Capture the cell that displays the provided text and extract its [X, Y] central coordinate. 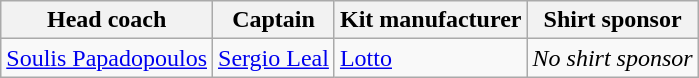
Soulis Papadopoulos [107, 58]
Sergio Leal [274, 58]
Lotto [430, 58]
Shirt sponsor [612, 20]
Captain [274, 20]
Kit manufacturer [430, 20]
Head coach [107, 20]
No shirt sponsor [612, 58]
